Pinpoint the cell where the given text exists, returning its [x, y] midpoint coordinate. 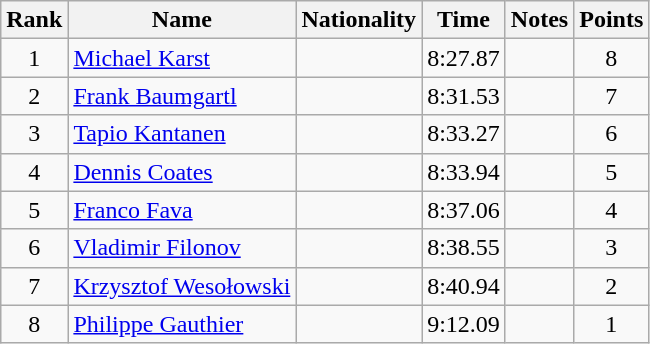
Vladimir Filonov [182, 248]
8:31.53 [464, 96]
8:38.55 [464, 248]
8:27.87 [464, 58]
Notes [539, 20]
Franco Fava [182, 210]
9:12.09 [464, 324]
Rank [34, 20]
Points [612, 20]
8:33.94 [464, 172]
Krzysztof Wesołowski [182, 286]
Tapio Kantanen [182, 134]
8:40.94 [464, 286]
Frank Baumgartl [182, 96]
Michael Karst [182, 58]
8:33.27 [464, 134]
8:37.06 [464, 210]
Time [464, 20]
Name [182, 20]
Nationality [359, 20]
Dennis Coates [182, 172]
Philippe Gauthier [182, 324]
